Capture the cell that displays the provided text and extract its (x, y) central coordinate. 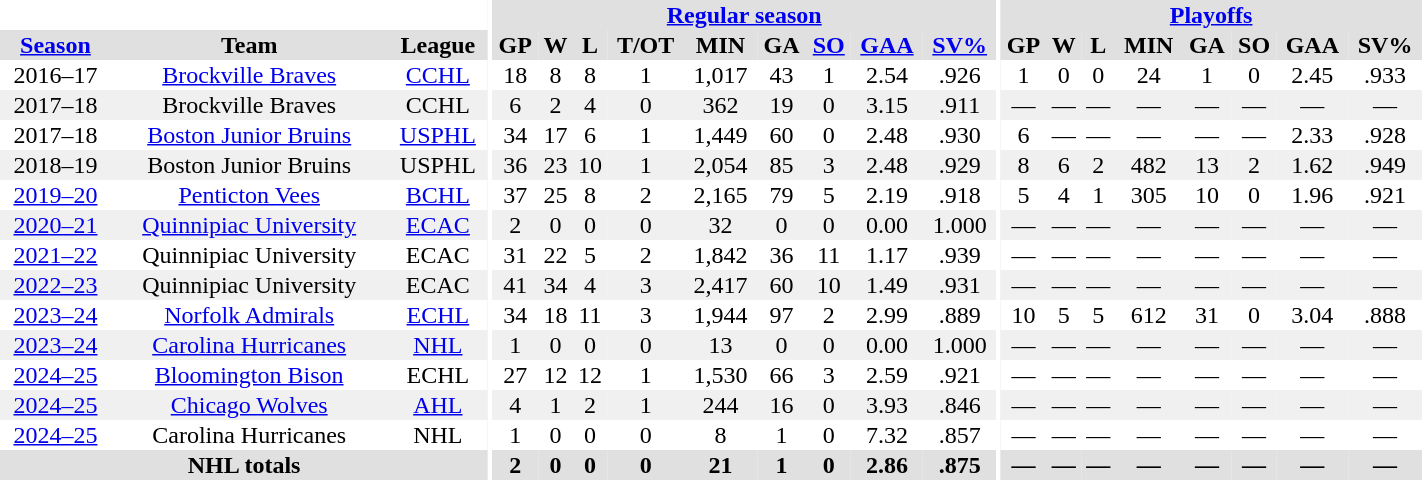
37 (515, 195)
2.45 (1312, 75)
3.04 (1312, 315)
Season (56, 45)
2,054 (720, 165)
1,530 (720, 375)
7.32 (887, 435)
.930 (960, 135)
2,417 (720, 285)
Regular season (744, 15)
2022–23 (56, 285)
41 (515, 285)
16 (782, 405)
22 (555, 255)
2.86 (887, 465)
.918 (960, 195)
.928 (1385, 135)
27 (515, 375)
Penticton Vees (250, 195)
Bloomington Bison (250, 375)
612 (1148, 315)
66 (782, 375)
.846 (960, 405)
.888 (1385, 315)
Playoffs (1211, 15)
.929 (960, 165)
2.54 (887, 75)
43 (782, 75)
League (438, 45)
17 (555, 135)
1,449 (720, 135)
NHL totals (244, 465)
79 (782, 195)
Norfolk Admirals (250, 315)
482 (1148, 165)
2018–19 (56, 165)
1,842 (720, 255)
32 (720, 225)
T/OT (646, 45)
2021–22 (56, 255)
1.96 (1312, 195)
1.62 (1312, 165)
25 (555, 195)
97 (782, 315)
19 (782, 105)
362 (720, 105)
.933 (1385, 75)
2.33 (1312, 135)
85 (782, 165)
BCHL (438, 195)
.875 (960, 465)
.939 (960, 255)
1.49 (887, 285)
Chicago Wolves (250, 405)
1.17 (887, 255)
Team (250, 45)
24 (1148, 75)
.926 (960, 75)
.857 (960, 435)
2,165 (720, 195)
244 (720, 405)
.949 (1385, 165)
2.99 (887, 315)
2.19 (887, 195)
305 (1148, 195)
21 (720, 465)
1,944 (720, 315)
.889 (960, 315)
2020–21 (56, 225)
3.15 (887, 105)
2019–20 (56, 195)
23 (555, 165)
.931 (960, 285)
.911 (960, 105)
3.93 (887, 405)
2016–17 (56, 75)
2.59 (887, 375)
AHL (438, 405)
1,017 (720, 75)
